Output the [x, y] coordinate of the center of the cell containing the given text.  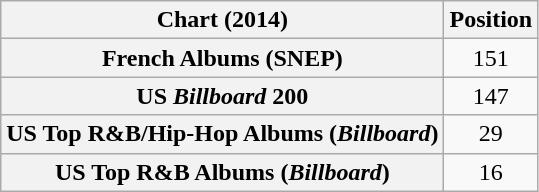
16 [491, 172]
29 [491, 134]
US Billboard 200 [222, 96]
Chart (2014) [222, 20]
151 [491, 58]
French Albums (SNEP) [222, 58]
Position [491, 20]
US Top R&B Albums (Billboard) [222, 172]
147 [491, 96]
US Top R&B/Hip-Hop Albums (Billboard) [222, 134]
